Find where the given text appears and provide that cell's center as [x, y] coordinate. 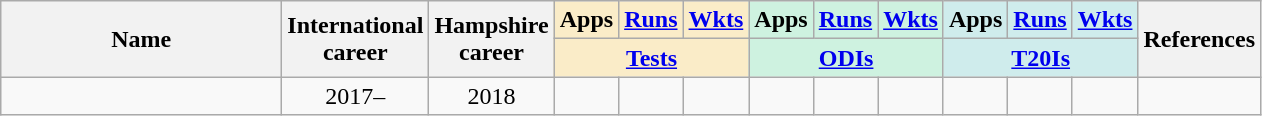
References [1200, 39]
ODIs [846, 58]
2018 [492, 96]
2017– [356, 96]
Hampshirecareer [492, 39]
Internationalcareer [356, 39]
T20Is [1040, 58]
Name [142, 39]
Tests [652, 58]
